Capture the cell that displays the provided text and extract its [x, y] central coordinate. 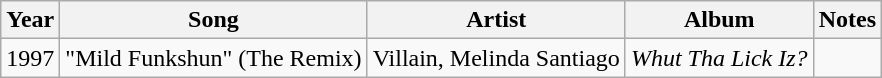
"Mild Funkshun" (The Remix) [214, 58]
1997 [30, 58]
Whut Tha Lick Iz? [719, 58]
Song [214, 20]
Artist [496, 20]
Album [719, 20]
Notes [847, 20]
Year [30, 20]
Villain, Melinda Santiago [496, 58]
